From the cell containing the given text, extract its center point as (X, Y) coordinate. 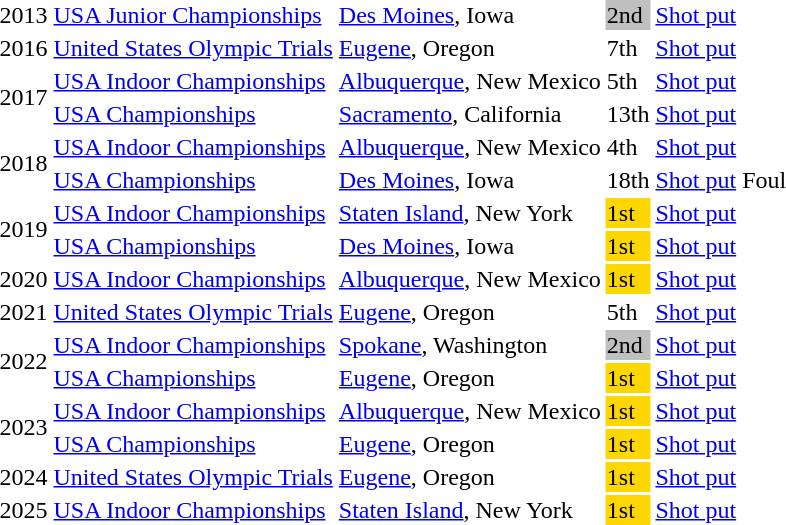
Spokane, Washington (470, 345)
USA Junior Championships (193, 15)
4th (628, 147)
13th (628, 114)
18th (628, 180)
Sacramento, California (470, 114)
7th (628, 48)
